Return the (x, y) coordinate for the center point of the cell that contains the specified text.  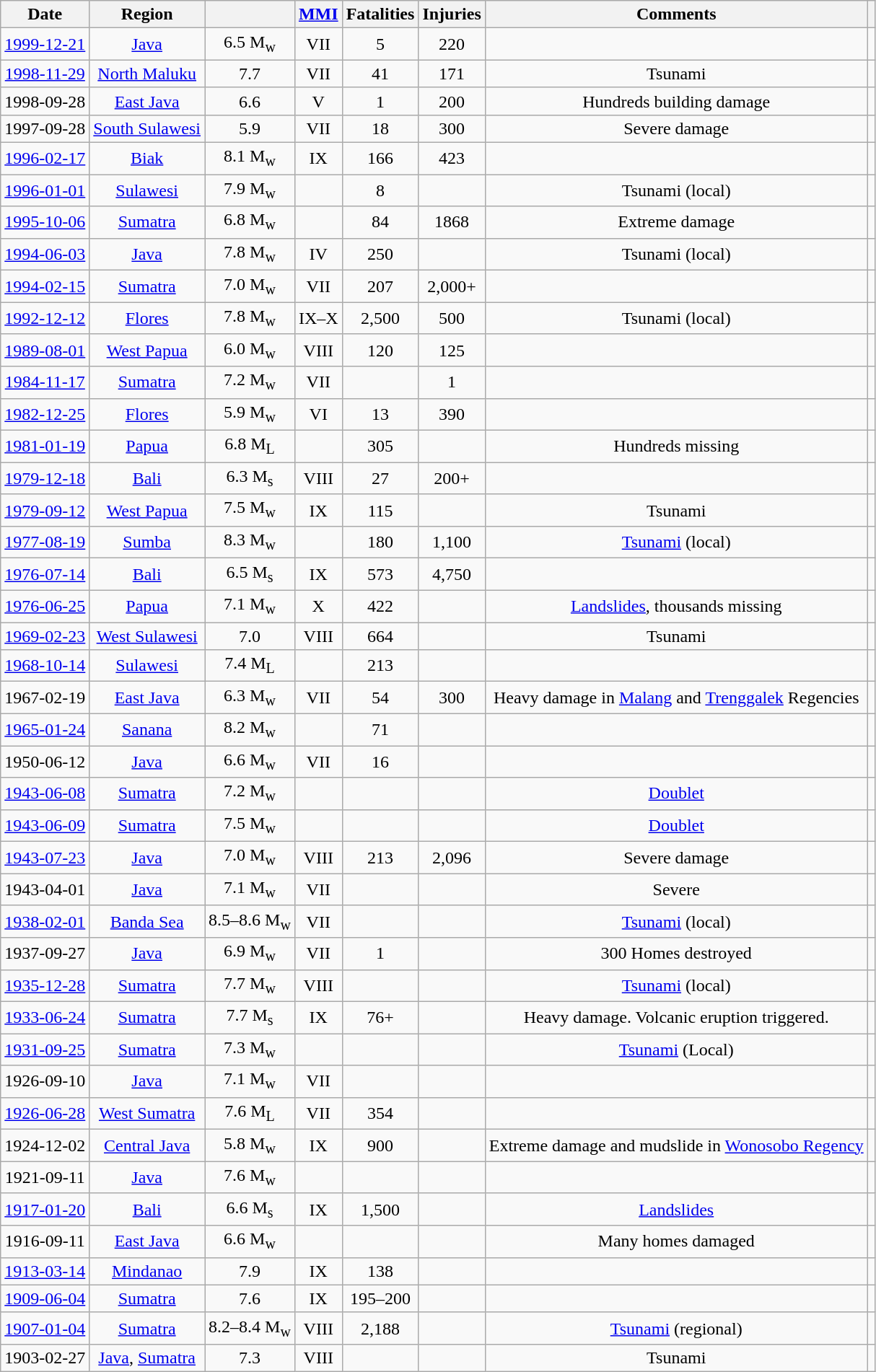
13 (380, 414)
1,100 (452, 542)
195–200 (380, 1298)
1924-12-02 (45, 1145)
2,188 (380, 1328)
5.9 Mw (250, 414)
1968-10-14 (45, 666)
1976-07-14 (45, 574)
6.5 Ms (250, 574)
VI (318, 414)
Comments (676, 14)
1977-08-19 (45, 542)
390 (452, 414)
354 (380, 1113)
16 (380, 762)
54 (380, 698)
41 (380, 74)
Hundreds building damage (676, 101)
IV (318, 254)
Java, Sumatra (147, 1358)
8.3 Mw (250, 542)
7.7 Ms (250, 1017)
200+ (452, 478)
Heavy damage. Volcanic eruption triggered. (676, 1017)
2,000+ (452, 286)
7.3 Mw (250, 1050)
1997-09-28 (45, 128)
1938-02-01 (45, 921)
1994-06-03 (45, 254)
Central Java (147, 1145)
7.9 Mw (250, 190)
1907-01-04 (45, 1328)
5.9 (250, 128)
X (318, 606)
1998-11-29 (45, 74)
Heavy damage in Malang and Trenggalek Regencies (676, 698)
Extreme damage and mudslide in Wonosobo Regency (676, 1145)
1979-09-12 (45, 510)
1967-02-19 (45, 698)
1913-03-14 (45, 1271)
1943-07-23 (45, 858)
1969-02-23 (45, 636)
7.7 (250, 74)
4,750 (452, 574)
7.3 (250, 1358)
6.0 Mw (250, 350)
Injuries (452, 14)
6.8 Mw (250, 222)
Extreme damage (676, 222)
MMI (318, 14)
Biak (147, 158)
120 (380, 350)
6.9 Mw (250, 954)
2,096 (452, 858)
76+ (380, 1017)
422 (380, 606)
1998-09-28 (45, 101)
6.5 Mw (250, 44)
Many homes damaged (676, 1241)
166 (380, 158)
1926-09-10 (45, 1081)
1965-01-24 (45, 729)
2,500 (380, 318)
207 (380, 286)
Landslides (676, 1209)
1921-09-11 (45, 1177)
115 (380, 510)
7.7 Mw (250, 985)
573 (380, 574)
1937-09-27 (45, 954)
664 (380, 636)
1996-01-01 (45, 190)
8.5–8.6 Mw (250, 921)
1996-02-17 (45, 158)
1868 (452, 222)
Severe (676, 889)
V (318, 101)
7.4 ML (250, 666)
Banda Sea (147, 921)
1943-06-08 (45, 793)
1950-06-12 (45, 762)
5 (380, 44)
171 (452, 74)
South Sulawesi (147, 128)
Landslides, thousands missing (676, 606)
1999-12-21 (45, 44)
7.6 Mw (250, 1177)
8 (380, 190)
IX–X (318, 318)
1903-02-27 (45, 1358)
250 (380, 254)
27 (380, 478)
1995-10-06 (45, 222)
7.6 (250, 1298)
1909-06-04 (45, 1298)
1933-06-24 (45, 1017)
Sumba (147, 542)
Date (45, 14)
300 Homes destroyed (676, 954)
Region (147, 14)
1982-12-25 (45, 414)
6.3 Ms (250, 478)
1979-12-18 (45, 478)
Hundreds missing (676, 446)
1935-12-28 (45, 985)
1917-01-20 (45, 1209)
71 (380, 729)
Sanana (147, 729)
200 (452, 101)
1931-09-25 (45, 1050)
5.8 Mw (250, 1145)
Mindanao (147, 1271)
1981-01-19 (45, 446)
North Maluku (147, 74)
423 (452, 158)
1976-06-25 (45, 606)
6.8 ML (250, 446)
1992-12-12 (45, 318)
6.3 Mw (250, 698)
7.0 (250, 636)
Tsunami (regional) (676, 1328)
1989-08-01 (45, 350)
220 (452, 44)
138 (380, 1271)
180 (380, 542)
Tsunami (Local) (676, 1050)
1984-11-17 (45, 382)
7.9 (250, 1271)
1926-06-28 (45, 1113)
1943-06-09 (45, 825)
900 (380, 1145)
305 (380, 446)
6.6 (250, 101)
7.6 ML (250, 1113)
West Sumatra (147, 1113)
West Sulawesi (147, 636)
125 (452, 350)
Fatalities (380, 14)
8.2–8.4 Mw (250, 1328)
8.1 Mw (250, 158)
8.2 Mw (250, 729)
1,500 (380, 1209)
6.6 Ms (250, 1209)
500 (452, 318)
1943-04-01 (45, 889)
1994-02-15 (45, 286)
84 (380, 222)
1916-09-11 (45, 1241)
18 (380, 128)
